Identify which cell holds the provided text, then report its (X, Y) central coordinate. 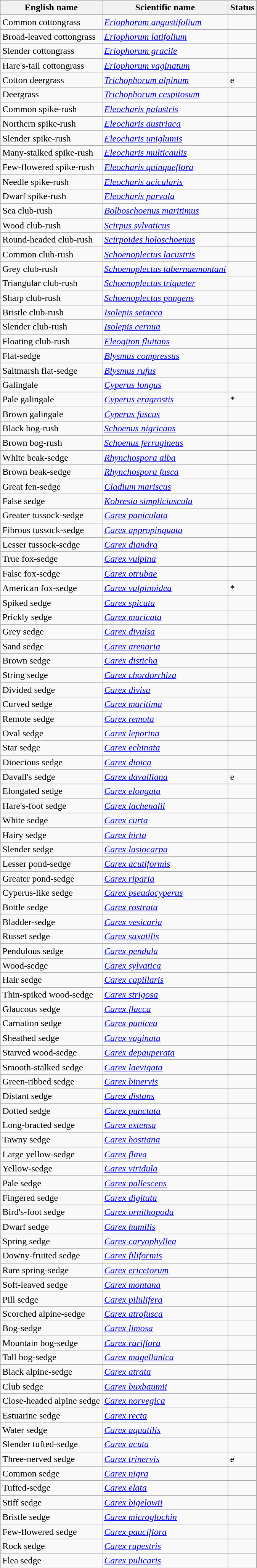
Eleocharis palustris (165, 109)
Grey club-rush (51, 269)
Pendulous sedge (51, 951)
Brown bog-rush (51, 443)
Carex maritima (165, 704)
Brown galingale (51, 414)
Trichophorum cespitosum (165, 95)
Eriophorum angustifolium (165, 22)
Carex riparia (165, 878)
Carex flava (165, 1154)
Carex hirta (165, 835)
Carex dioica (165, 762)
Carex panicea (165, 1023)
Deergrass (51, 95)
Carex paniculata (165, 516)
Scientific name (165, 8)
Carex vesicaria (165, 922)
Hare's-tail cottongrass (51, 66)
Carex chordorrhiza (165, 675)
Galingale (51, 385)
Scirpus sylvaticus (165, 225)
Pill sedge (51, 1299)
Carex atrata (165, 1372)
Needle spike-rush (51, 182)
Carex hostiana (165, 1140)
Carex buxbaumii (165, 1386)
English name (51, 8)
Carex vulpina (165, 559)
Club sedge (51, 1386)
Thin-spiked wood-sedge (51, 994)
Starved wood-sedge (51, 1052)
Schoenoplectus tabernaemontani (165, 269)
Carex rostrata (165, 908)
Saltmarsh flat-sedge (51, 370)
Few-flowered sedge (51, 1531)
Sea club-rush (51, 211)
Carex remota (165, 719)
Carex rariflora (165, 1343)
Carex humilis (165, 1227)
Sharp club-rush (51, 298)
Eleocharis multicaulis (165, 153)
Status (243, 8)
Rhynchospora alba (165, 458)
Fingered sedge (51, 1198)
Eriophorum latifolium (165, 37)
Eleocharis austriaca (165, 124)
Pale sedge (51, 1183)
Bog-sedge (51, 1328)
Brown beak-sedge (51, 472)
Greater pond-sedge (51, 878)
Yellow-sedge (51, 1169)
Black bog-rush (51, 429)
Carex digitata (165, 1198)
Carex norvegica (165, 1401)
Carex caryophyllea (165, 1241)
Carex extensa (165, 1125)
Large yellow-sedge (51, 1154)
Eleocharis acicularis (165, 182)
Green-ribbed sedge (51, 1081)
Cladium mariscus (165, 487)
True fox-sedge (51, 559)
Close-headed alpine sedge (51, 1401)
Carex atrofusca (165, 1314)
Rare spring-sedge (51, 1270)
Carex lachenalii (165, 806)
Pale galingale (51, 399)
Carex leporina (165, 733)
Downy-fruited sedge (51, 1256)
Carex otrubae (165, 574)
Dioecious sedge (51, 762)
Carex bigelowii (165, 1502)
Floating club-rush (51, 341)
Lesser tussock-sedge (51, 545)
White beak-sedge (51, 458)
Carex recta (165, 1415)
Slender tufted-sedge (51, 1444)
Eriophorum gracile (165, 51)
Mountain bog-sedge (51, 1343)
Rhynchospora fusca (165, 472)
Star sedge (51, 748)
Eleocharis uniglumis (165, 138)
Curved sedge (51, 704)
Carex capillaris (165, 980)
Eleocharis parvula (165, 196)
Tufted-sedge (51, 1488)
Hairy sedge (51, 835)
Slender sedge (51, 849)
Lesser pond-sedge (51, 864)
Blysmus compressus (165, 356)
Water sedge (51, 1430)
Bottle sedge (51, 908)
Carex pauciflora (165, 1531)
Eleogiton fluitans (165, 341)
Distant sedge (51, 1096)
Carex arenaria (165, 646)
Carex filiformis (165, 1256)
Cyperus-like sedge (51, 893)
False sedge (51, 501)
Carex punctata (165, 1111)
Hair sedge (51, 980)
Carex spicata (165, 602)
Carex binervis (165, 1081)
Carex lasiocarpa (165, 849)
Carex echinata (165, 748)
Common club-rush (51, 254)
Eriophorum vaginatum (165, 66)
Slender spike-rush (51, 138)
Broad-leaved cottongrass (51, 37)
Russet sedge (51, 937)
Carex appropinquata (165, 530)
Eleocharis quinqueflora (165, 167)
Carex davalliana (165, 777)
Carex limosa (165, 1328)
Stiff sedge (51, 1502)
Bird's-foot sedge (51, 1212)
Carex vulpinoidea (165, 588)
Triangular club-rush (51, 283)
Slender club-rush (51, 327)
Carex rupestris (165, 1546)
Rock sedge (51, 1546)
Carex diandra (165, 545)
False fox-sedge (51, 574)
Schoenoplectus lacustris (165, 254)
Common cottongrass (51, 22)
Carex ornithopoda (165, 1212)
Northern spike-rush (51, 124)
Divided sedge (51, 690)
Bladder-sedge (51, 922)
Carex flacca (165, 1009)
Carex muricata (165, 617)
Many-stalked spike-rush (51, 153)
Greater tussock-sedge (51, 516)
Carex vaginata (165, 1038)
Sand sedge (51, 646)
Carex trinervis (165, 1459)
Slender cottongrass (51, 51)
Flat-sedge (51, 356)
Soft-leaved sedge (51, 1285)
Cyperus fuscus (165, 414)
Cyperus eragrostis (165, 399)
Blysmus rufus (165, 370)
Oval sedge (51, 733)
Carex viridula (165, 1169)
Long-bracted sedge (51, 1125)
Spiked sedge (51, 602)
Carex sylvatica (165, 966)
Grey sedge (51, 631)
Carex distans (165, 1096)
Tall bog-sedge (51, 1358)
Kobresia simpliciuscula (165, 501)
Carex acuta (165, 1444)
Carnation sedge (51, 1023)
Few-flowered spike-rush (51, 167)
Carex depauperata (165, 1052)
Common sedge (51, 1473)
Spring sedge (51, 1241)
Carex pallescens (165, 1183)
Round-headed club-rush (51, 240)
Carex pseudocyperus (165, 893)
Wood club-rush (51, 225)
Hare's-foot sedge (51, 806)
Schoenus nigricans (165, 429)
Carex magellanica (165, 1358)
Schoenoplectus triqueter (165, 283)
Great fen-sedge (51, 487)
Schoenoplectus pungens (165, 298)
Schoenus ferrugineus (165, 443)
Carex elongata (165, 791)
Carex aquatilis (165, 1430)
Three-nerved sedge (51, 1459)
Cyperus longus (165, 385)
Smooth-stalked sedge (51, 1067)
Carex divisa (165, 690)
Fibrous tussock-sedge (51, 530)
Brown sedge (51, 661)
Carex acutiformis (165, 864)
Carex pilulifera (165, 1299)
Dwarf spike-rush (51, 196)
Carex ericetorum (165, 1270)
Cotton deergrass (51, 80)
Tawny sedge (51, 1140)
Carex divulsa (165, 631)
Sheathed sedge (51, 1038)
Dwarf sedge (51, 1227)
Bolboschoenus maritimus (165, 211)
Glaucous sedge (51, 1009)
Isolepis cernua (165, 327)
Carex laevigata (165, 1067)
Flea sedge (51, 1560)
Isolepis setacea (165, 312)
Carex pendula (165, 951)
American fox-sedge (51, 588)
Scirpoides holoschoenus (165, 240)
Carex pulicaris (165, 1560)
Elongated sedge (51, 791)
String sedge (51, 675)
Carex strigosa (165, 994)
Carex microglochin (165, 1517)
Bristle club-rush (51, 312)
Carex curta (165, 820)
White sedge (51, 820)
Common spike-rush (51, 109)
Carex nigra (165, 1473)
Prickly sedge (51, 617)
Bristle sedge (51, 1517)
Carex disticha (165, 661)
Carex montana (165, 1285)
Trichophorum alpinum (165, 80)
Wood-sedge (51, 966)
Estuarine sedge (51, 1415)
Remote sedge (51, 719)
Dotted sedge (51, 1111)
Black alpine-sedge (51, 1372)
Davall's sedge (51, 777)
Carex saxatilis (165, 937)
Scorched alpine-sedge (51, 1314)
Carex elata (165, 1488)
